Capture the cell that displays the provided text and extract its [X, Y] central coordinate. 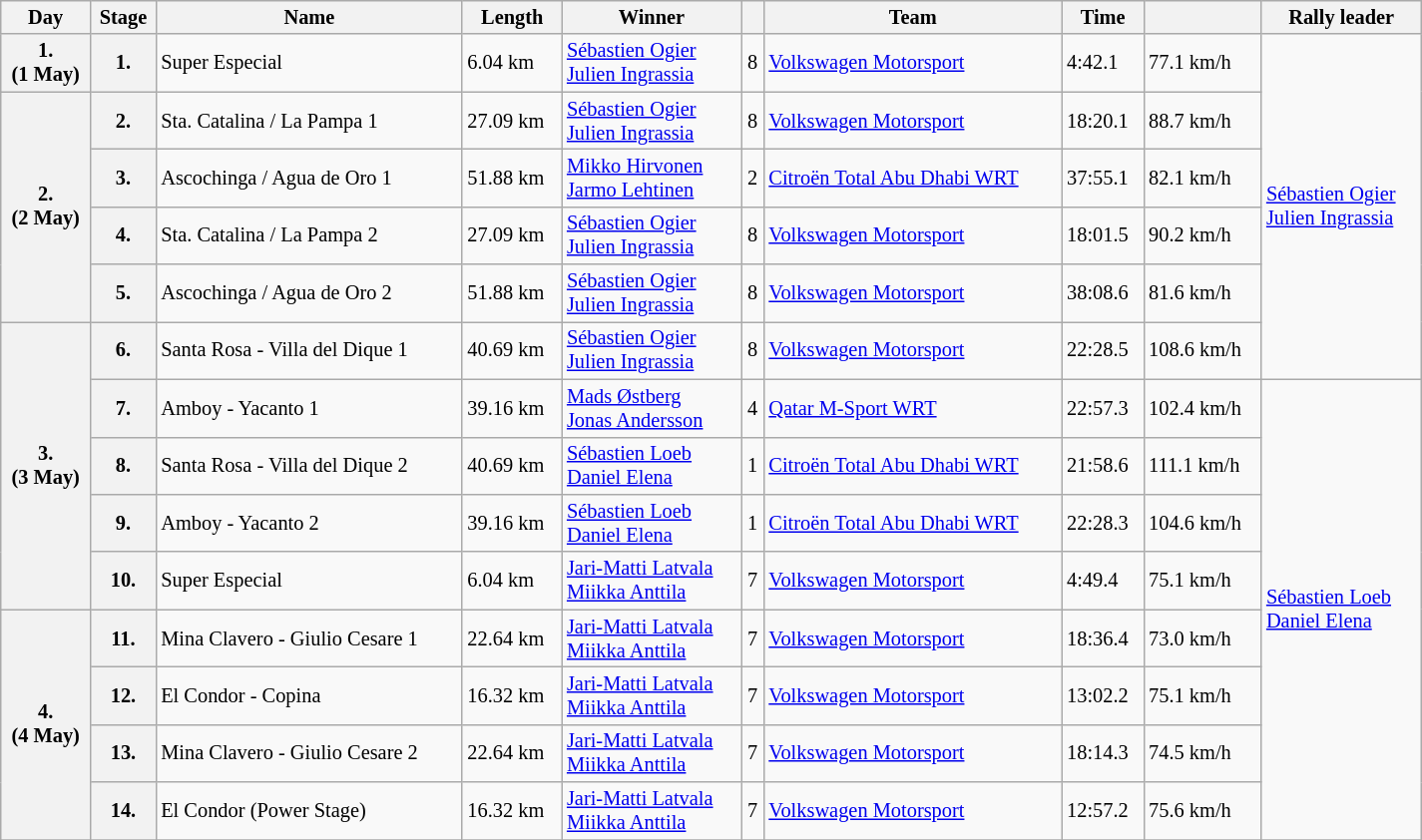
108.6 km/h [1202, 350]
Day [46, 17]
El Condor - Copina [309, 695]
Amboy - Yacanto 2 [309, 523]
Santa Rosa - Villa del Dique 2 [309, 466]
73.0 km/h [1202, 638]
Length [512, 17]
9. [124, 523]
2. [124, 121]
Sta. Catalina / La Pampa 1 [309, 121]
18:14.3 [1103, 753]
111.1 km/h [1202, 466]
Rally leader [1341, 17]
10. [124, 581]
El Condor (Power Stage) [309, 811]
18:01.5 [1103, 235]
8. [124, 466]
74.5 km/h [1202, 753]
13:02.2 [1103, 695]
5. [124, 293]
Ascochinga / Agua de Oro 1 [309, 178]
Mina Clavero - Giulio Cesare 2 [309, 753]
81.6 km/h [1202, 293]
Name [309, 17]
Santa Rosa - Villa del Dique 1 [309, 350]
18:20.1 [1103, 121]
Ascochinga / Agua de Oro 2 [309, 293]
88.7 km/h [1202, 121]
Mads Østberg Jonas Andersson [652, 408]
4:49.4 [1103, 581]
Team [912, 17]
Qatar M-Sport WRT [912, 408]
Mikko Hirvonen Jarmo Lehtinen [652, 178]
4.(4 May) [46, 724]
12:57.2 [1103, 811]
12. [124, 695]
Winner [652, 17]
77.1 km/h [1202, 63]
82.1 km/h [1202, 178]
Stage [124, 17]
102.4 km/h [1202, 408]
Sta. Catalina / La Pampa 2 [309, 235]
22:28.5 [1103, 350]
14. [124, 811]
1. [124, 63]
11. [124, 638]
3.(3 May) [46, 465]
13. [124, 753]
3. [124, 178]
22:57.3 [1103, 408]
Amboy - Yacanto 1 [309, 408]
1.(1 May) [46, 63]
21:58.6 [1103, 466]
37:55.1 [1103, 178]
4 [752, 408]
2 [752, 178]
7. [124, 408]
90.2 km/h [1202, 235]
Mina Clavero - Giulio Cesare 1 [309, 638]
38:08.6 [1103, 293]
22:28.3 [1103, 523]
Time [1103, 17]
6. [124, 350]
4:42.1 [1103, 63]
75.6 km/h [1202, 811]
4. [124, 235]
18:36.4 [1103, 638]
2.(2 May) [46, 208]
104.6 km/h [1202, 523]
